Return [x, y] of the center of cell containing provided text 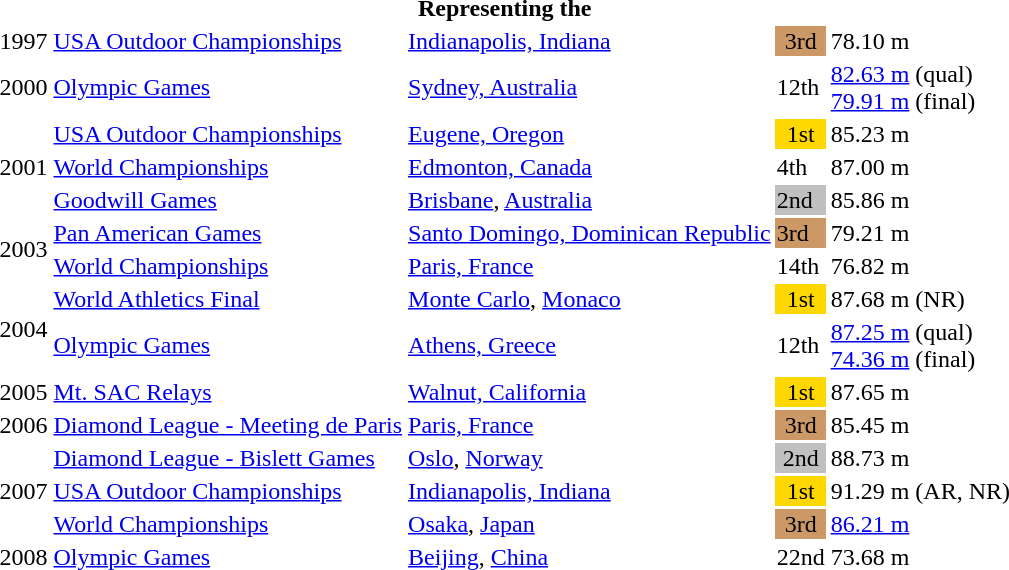
Monte Carlo, Monaco [590, 299]
Sydney, Australia [590, 88]
Diamond League - Bislett Games [228, 458]
Santo Domingo, Dominican Republic [590, 233]
World Athletics Final [228, 299]
Osaka, Japan [590, 524]
Athens, Greece [590, 346]
14th [800, 266]
Diamond League - Meeting de Paris [228, 425]
Oslo, Norway [590, 458]
Brisbane, Australia [590, 200]
Walnut, California [590, 392]
Goodwill Games [228, 200]
Eugene, Oregon [590, 134]
Pan American Games [228, 233]
Mt. SAC Relays [228, 392]
4th [800, 167]
Edmonton, Canada [590, 167]
